Extract the [X, Y] coordinate from the center of the cell holding the provided text.  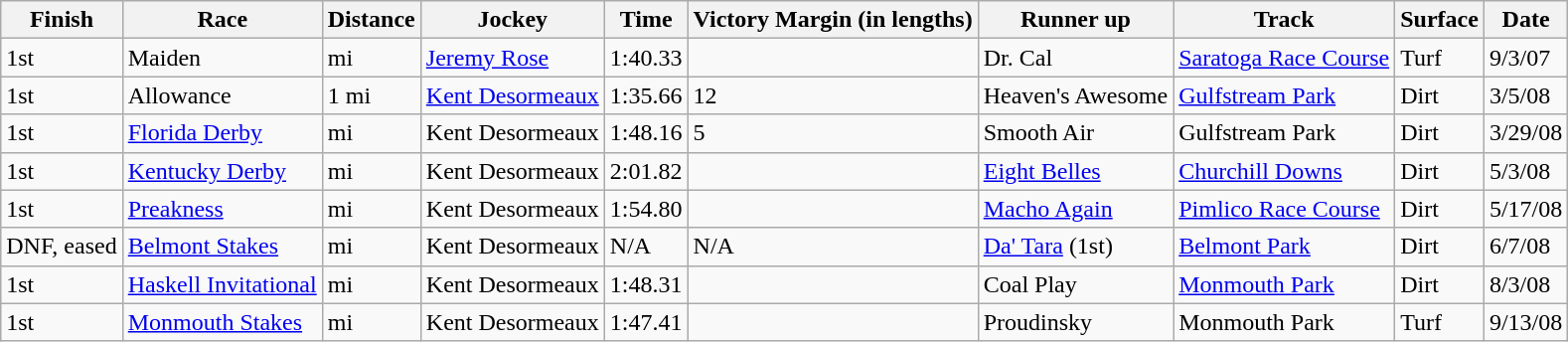
DNF, eased [62, 247]
Coal Play [1075, 284]
3/5/08 [1525, 95]
Distance [372, 20]
1 mi [372, 95]
Belmont Park [1284, 247]
1:47.41 [646, 322]
2:01.82 [646, 171]
Maiden [223, 58]
Churchill Downs [1284, 171]
Surface [1440, 20]
8/3/08 [1525, 284]
Saratoga Race Course [1284, 58]
Time [646, 20]
Date [1525, 20]
3/29/08 [1525, 133]
Track [1284, 20]
Proudinsky [1075, 322]
9/13/08 [1525, 322]
Victory Margin (in lengths) [833, 20]
Eight Belles [1075, 171]
Race [223, 20]
Belmont Stakes [223, 247]
Kentucky Derby [223, 171]
Pimlico Race Course [1284, 209]
Monmouth Stakes [223, 322]
1:54.80 [646, 209]
Heaven's Awesome [1075, 95]
Florida Derby [223, 133]
1:48.31 [646, 284]
Preakness [223, 209]
1:40.33 [646, 58]
9/3/07 [1525, 58]
5/17/08 [1525, 209]
1:35.66 [646, 95]
6/7/08 [1525, 247]
Da' Tara (1st) [1075, 247]
5 [833, 133]
Allowance [223, 95]
Dr. Cal [1075, 58]
Jockey [513, 20]
1:48.16 [646, 133]
12 [833, 95]
Runner up [1075, 20]
Jeremy Rose [513, 58]
Haskell Invitational [223, 284]
Smooth Air [1075, 133]
Finish [62, 20]
Macho Again [1075, 209]
5/3/08 [1525, 171]
